Identify which cell holds the provided text, then report its [x, y] central coordinate. 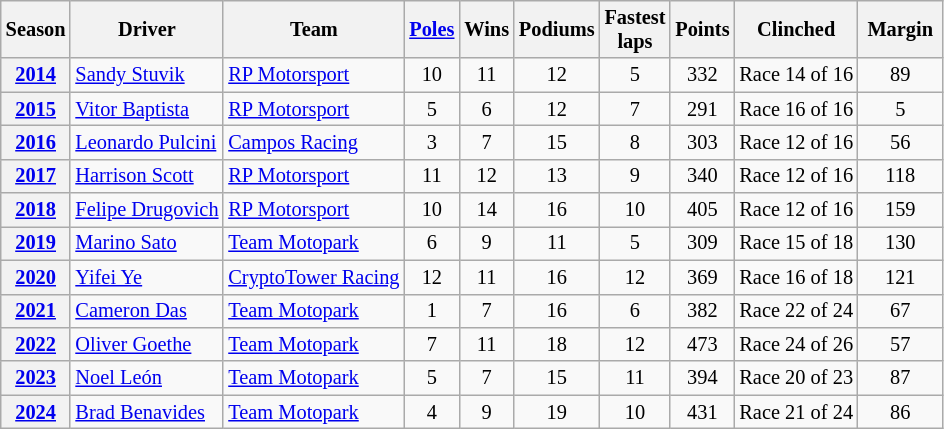
Noel León [146, 378]
Race 20 of 23 [796, 378]
2017 [36, 176]
Race 15 of 18 [796, 243]
332 [702, 75]
14 [486, 210]
2014 [36, 75]
Harrison Scott [146, 176]
Margin [900, 29]
340 [702, 176]
86 [900, 412]
394 [702, 378]
Oliver Goethe [146, 344]
3 [432, 142]
Points [702, 29]
18 [557, 344]
2015 [36, 109]
291 [702, 109]
56 [900, 142]
2023 [36, 378]
Brad Benavides [146, 412]
2019 [36, 243]
Fastest laps [636, 29]
Leonardo Pulcini [146, 142]
Race 14 of 16 [796, 75]
Team [314, 29]
1 [432, 311]
473 [702, 344]
159 [900, 210]
431 [702, 412]
2021 [36, 311]
309 [702, 243]
13 [557, 176]
CryptoTower Racing [314, 277]
67 [900, 311]
303 [702, 142]
Cameron Das [146, 311]
Felipe Drugovich [146, 210]
Yifei Ye [146, 277]
19 [557, 412]
382 [702, 311]
Poles [432, 29]
2022 [36, 344]
Driver [146, 29]
Wins [486, 29]
Race 21 of 24 [796, 412]
Race 24 of 26 [796, 344]
8 [636, 142]
369 [702, 277]
Clinched [796, 29]
4 [432, 412]
Marino Sato [146, 243]
Race 16 of 18 [796, 277]
130 [900, 243]
57 [900, 344]
2024 [36, 412]
87 [900, 378]
2016 [36, 142]
Sandy Stuvik [146, 75]
2018 [36, 210]
Podiums [557, 29]
118 [900, 176]
Campos Racing [314, 142]
Season [36, 29]
2020 [36, 277]
Race 22 of 24 [796, 311]
Race 16 of 16 [796, 109]
Vitor Baptista [146, 109]
89 [900, 75]
405 [702, 210]
121 [900, 277]
